Locate the cell with the specified text and output its [X, Y] center coordinate. 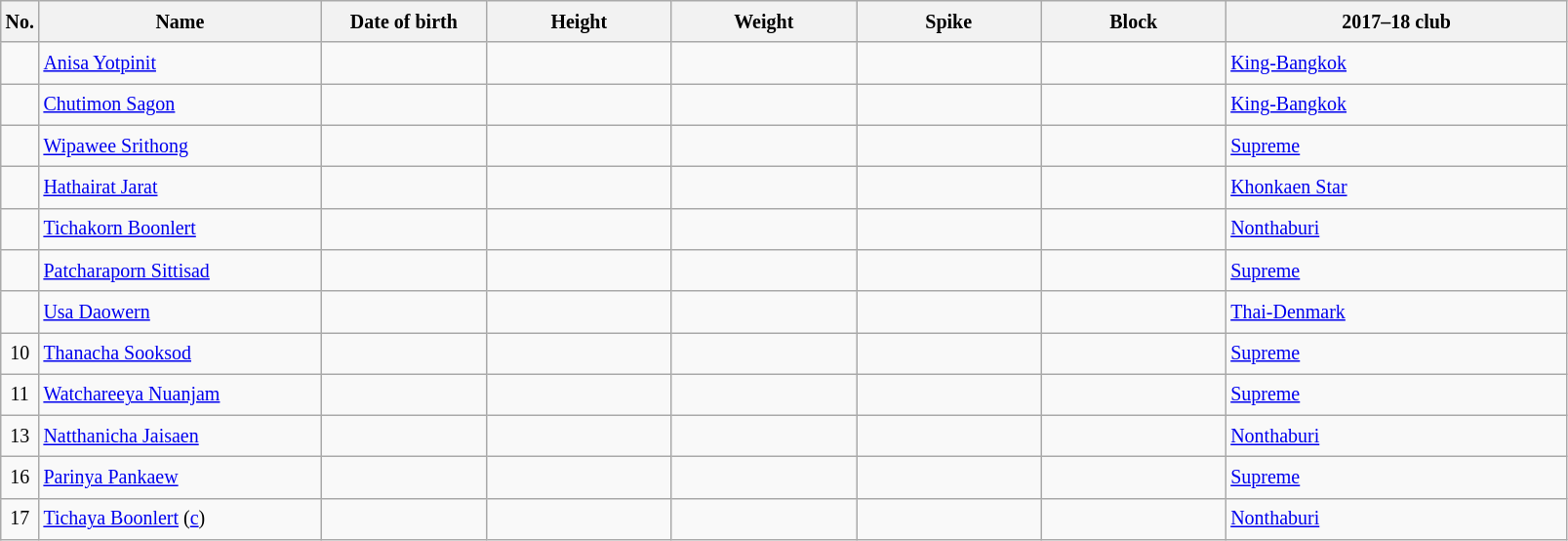
Date of birth [404, 21]
Thai-Denmark [1395, 312]
Wipawee Srithong [180, 146]
Patcharaporn Sittisad [180, 270]
11 [20, 395]
16 [20, 478]
Natthanicha Jaisaen [180, 437]
Khonkaen Star [1395, 187]
No. [20, 21]
Tichakorn Boonlert [180, 229]
Watchareeya Nuanjam [180, 395]
17 [20, 520]
Block [1134, 21]
Thanacha Sooksod [180, 354]
Anisa Yotpinit [180, 63]
10 [20, 354]
Name [180, 21]
Hathairat Jarat [180, 187]
13 [20, 437]
Chutimon Sagon [180, 104]
Weight [763, 21]
2017–18 club [1395, 21]
Usa Daowern [180, 312]
Height [580, 21]
Parinya Pankaew [180, 478]
Spike [948, 21]
Tichaya Boonlert (c) [180, 520]
